Provide the (x, y) coordinate of the cell's center where the given text is located.  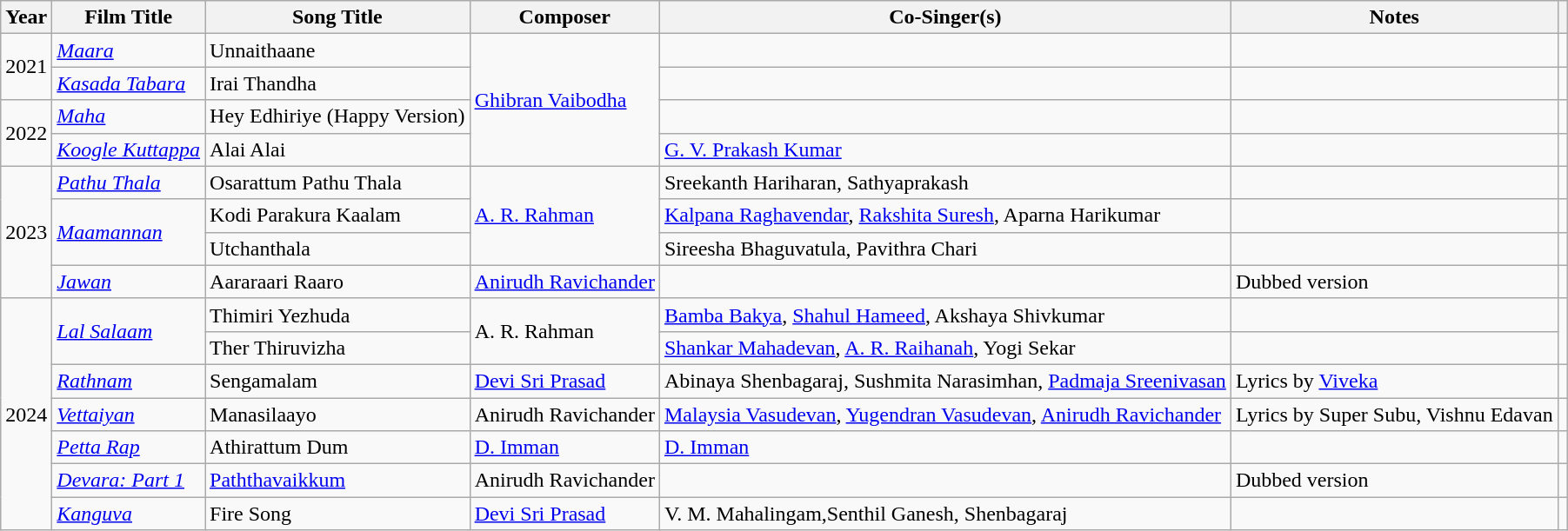
2022 (26, 133)
Kanguva (129, 514)
Petta Rap (129, 448)
G. V. Prakash Kumar (944, 149)
Manasilaayo (337, 415)
Irai Thandha (337, 83)
Bamba Bakya, Shahul Hameed, Akshaya Shivkumar (944, 315)
Utchanthala (337, 249)
Lyrics by Viveka (1394, 381)
Alai Alai (337, 149)
Sengamalam (337, 381)
2021 (26, 67)
Pathu Thala (129, 183)
Fire Song (337, 514)
Unnaithaane (337, 50)
Thimiri Yezhuda (337, 315)
Abinaya Shenbagaraj, Sushmita Narasimhan, Padmaja Sreenivasan (944, 381)
Maara (129, 50)
Ghibran Vaibodha (564, 100)
Maamannan (129, 232)
2023 (26, 232)
Devara: Part 1 (129, 481)
Aararaari Raaro (337, 282)
Lyrics by Super Subu, Vishnu Edavan (1394, 415)
Vettaiyan (129, 415)
Film Title (129, 17)
Kalpana Raghavendar, Rakshita Suresh, Aparna Harikumar (944, 216)
Lal Salaam (129, 331)
Rathnam (129, 381)
Co-Singer(s) (944, 17)
Maha (129, 116)
V. M. Mahalingam,Senthil Ganesh, Shenbagaraj (944, 514)
Song Title (337, 17)
Kasada Tabara (129, 83)
Sreekanth Hariharan, Sathyaprakash (944, 183)
Paththavaikkum (337, 481)
Composer (564, 17)
Osarattum Pathu Thala (337, 183)
Ther Thiruvizha (337, 348)
Shankar Mahadevan, A. R. Raihanah, Yogi Sekar (944, 348)
Sireesha Bhaguvatula, Pavithra Chari (944, 249)
Hey Edhiriye (Happy Version) (337, 116)
Year (26, 17)
2024 (26, 414)
Kodi Parakura Kaalam (337, 216)
Notes (1394, 17)
Jawan (129, 282)
Koogle Kuttappa (129, 149)
Malaysia Vasudevan, Yugendran Vasudevan, Anirudh Ravichander (944, 415)
Athirattum Dum (337, 448)
